Return (x, y) of the center of cell containing provided text 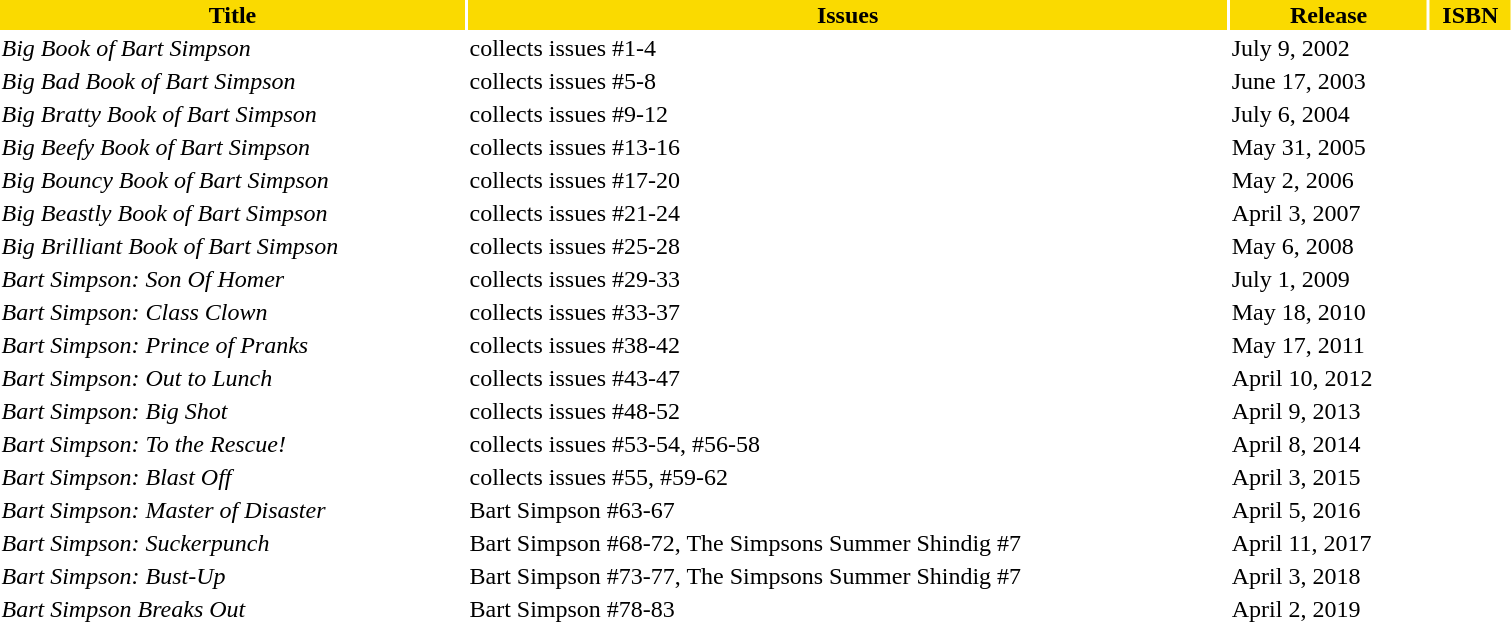
Bart Simpson: Son Of Homer (232, 279)
Title (232, 15)
Bart Simpson: Bust-Up (232, 576)
Big Beefy Book of Bart Simpson (232, 147)
Big Brilliant Book of Bart Simpson (232, 246)
Big Beastly Book of Bart Simpson (232, 213)
collects issues #25-28 (848, 246)
Bart Simpson #73-77, The Simpsons Summer Shindig #7 (848, 576)
April 3, 2007 (1328, 213)
Bart Simpson: Blast Off (232, 477)
collects issues #1-4 (848, 48)
Bart Simpson: Master of Disaster (232, 510)
collects issues #29-33 (848, 279)
ISBN (1470, 15)
collects issues #9-12 (848, 114)
collects issues #17-20 (848, 180)
Big Bouncy Book of Bart Simpson (232, 180)
April 8, 2014 (1328, 444)
Bart Simpson: Prince of Pranks (232, 345)
collects issues #48-52 (848, 411)
April 3, 2015 (1328, 477)
Bart Simpson: Big Shot (232, 411)
Bart Simpson: Suckerpunch (232, 543)
Release (1328, 15)
Big Bratty Book of Bart Simpson (232, 114)
Bart Simpson #68-72, The Simpsons Summer Shindig #7 (848, 543)
collects issues #38-42 (848, 345)
collects issues #13-16 (848, 147)
July 6, 2004 (1328, 114)
April 10, 2012 (1328, 378)
Bart Simpson: Out to Lunch (232, 378)
May 6, 2008 (1328, 246)
collects issues #33-37 (848, 312)
June 17, 2003 (1328, 81)
July 1, 2009 (1328, 279)
collects issues #5-8 (848, 81)
May 18, 2010 (1328, 312)
Bart Simpson: To the Rescue! (232, 444)
Bart Simpson: Class Clown (232, 312)
April 5, 2016 (1328, 510)
Big Bad Book of Bart Simpson (232, 81)
Bart Simpson #63-67 (848, 510)
collects issues #43-47 (848, 378)
May 31, 2005 (1328, 147)
collects issues #55, #59-62 (848, 477)
May 2, 2006 (1328, 180)
May 17, 2011 (1328, 345)
Issues (848, 15)
collects issues #21-24 (848, 213)
July 9, 2002 (1328, 48)
April 9, 2013 (1328, 411)
collects issues #53-54, #56-58 (848, 444)
April 11, 2017 (1328, 543)
Big Book of Bart Simpson (232, 48)
April 3, 2018 (1328, 576)
